Return the [X, Y] coordinate for the center point of the cell that contains the specified text.  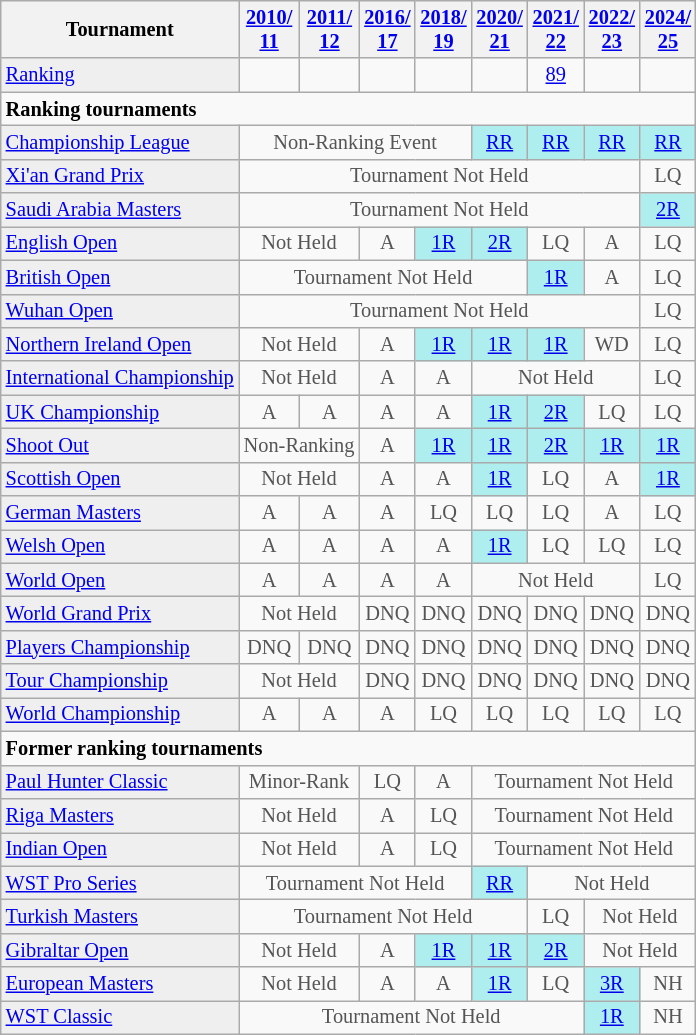
World Open [120, 580]
Gibraltar Open [120, 950]
European Masters [120, 984]
Non-Ranking [300, 445]
Ranking tournaments [348, 109]
2022/23 [612, 29]
Championship League [120, 142]
Players Championship [120, 647]
Xi'an Grand Prix [120, 176]
UK Championship [120, 412]
Saudi Arabia Masters [120, 210]
International Championship [120, 378]
2011/12 [330, 29]
2024/25 [668, 29]
Shoot Out [120, 445]
English Open [120, 243]
Minor-Rank [300, 782]
Tour Championship [120, 681]
WD [612, 344]
89 [556, 75]
3R [612, 984]
Wuhan Open [120, 311]
Ranking [120, 75]
Indian Open [120, 849]
2016/17 [387, 29]
Scottish Open [120, 479]
2021/22 [556, 29]
Northern Ireland Open [120, 344]
2020/21 [500, 29]
Welsh Open [120, 546]
WST Classic [120, 1017]
Riga Masters [120, 815]
World Grand Prix [120, 613]
Former ranking tournaments [348, 748]
World Championship [120, 714]
2018/19 [443, 29]
Paul Hunter Classic [120, 782]
Turkish Masters [120, 916]
German Masters [120, 513]
Tournament [120, 29]
WST Pro Series [120, 883]
Non-Ranking Event [356, 142]
British Open [120, 277]
2010/11 [270, 29]
